Find where the given text appears and provide that cell's center as (X, Y) coordinate. 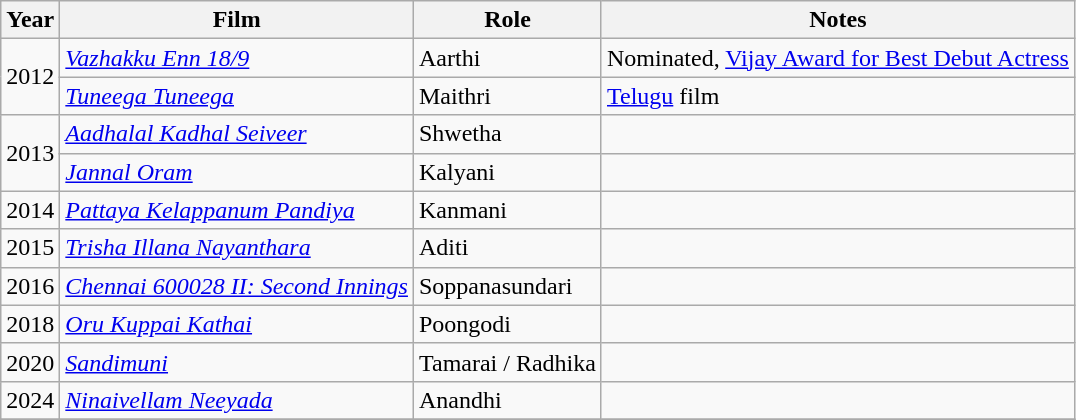
2018 (30, 324)
Tuneega Tuneega (237, 96)
Oru Kuppai Kathai (237, 324)
Tamarai / Radhika (507, 362)
Role (507, 20)
2013 (30, 153)
Year (30, 20)
2024 (30, 400)
Aarthi (507, 58)
Maithri (507, 96)
2014 (30, 210)
Aditi (507, 248)
Telugu film (838, 96)
Jannal Oram (237, 172)
Notes (838, 20)
Kanmani (507, 210)
2016 (30, 286)
Vazhakku Enn 18/9 (237, 58)
2020 (30, 362)
Shwetha (507, 134)
Soppanasundari (507, 286)
Pattaya Kelappanum Pandiya (237, 210)
Anandhi (507, 400)
Chennai 600028 II: Second Innings (237, 286)
Kalyani (507, 172)
Aadhalal Kadhal Seiveer (237, 134)
Ninaivellam Neeyada (237, 400)
Nominated, Vijay Award for Best Debut Actress (838, 58)
Film (237, 20)
2012 (30, 77)
Sandimuni (237, 362)
Trisha Illana Nayanthara (237, 248)
Poongodi (507, 324)
2015 (30, 248)
